Scan for the cell matching the given text and deliver its [X, Y] coordinate at center. 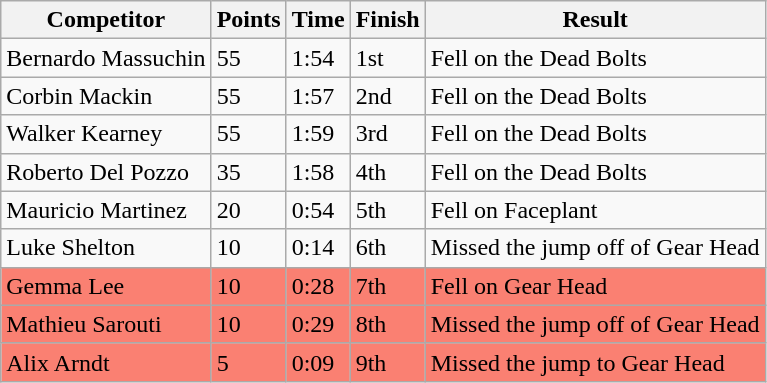
0:14 [318, 248]
3rd [388, 134]
Luke Shelton [106, 248]
Mauricio Martinez [106, 210]
7th [388, 286]
Roberto Del Pozzo [106, 172]
Mathieu Sarouti [106, 324]
2nd [388, 96]
1st [388, 58]
Fell on Faceplant [595, 210]
1:59 [318, 134]
Alix Arndt [106, 362]
Time [318, 20]
9th [388, 362]
20 [248, 210]
1:58 [318, 172]
Result [595, 20]
Bernardo Massuchin [106, 58]
Fell on Gear Head [595, 286]
0:09 [318, 362]
Competitor [106, 20]
Missed the jump to Gear Head [595, 362]
Gemma Lee [106, 286]
0:54 [318, 210]
Points [248, 20]
4th [388, 172]
0:28 [318, 286]
5th [388, 210]
Finish [388, 20]
8th [388, 324]
35 [248, 172]
5 [248, 362]
Corbin Mackin [106, 96]
Walker Kearney [106, 134]
1:54 [318, 58]
0:29 [318, 324]
1:57 [318, 96]
6th [388, 248]
